Scan for the cell matching the given text and deliver its [x, y] coordinate at center. 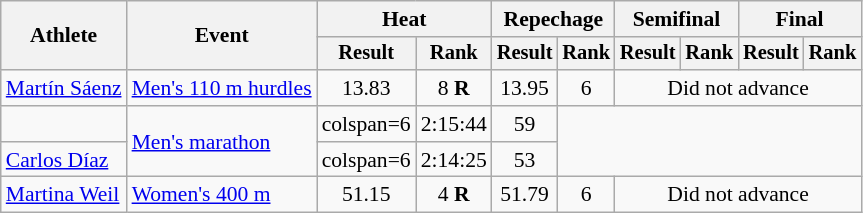
51.79 [525, 195]
Repechage [554, 19]
53 [525, 160]
Women's 400 m [222, 195]
Men's 110 m hurdles [222, 88]
13.83 [366, 88]
Carlos Díaz [64, 160]
Event [222, 36]
51.15 [366, 195]
Men's marathon [222, 142]
Martín Sáenz [64, 88]
8 R [454, 88]
Martina Weil [64, 195]
Heat [404, 19]
Final [800, 19]
2:15:44 [454, 124]
13.95 [525, 88]
4 R [454, 195]
Semifinal [676, 19]
Athlete [64, 36]
59 [525, 124]
2:14:25 [454, 160]
